Extract the [x, y] coordinate from the center of the cell holding the provided text.  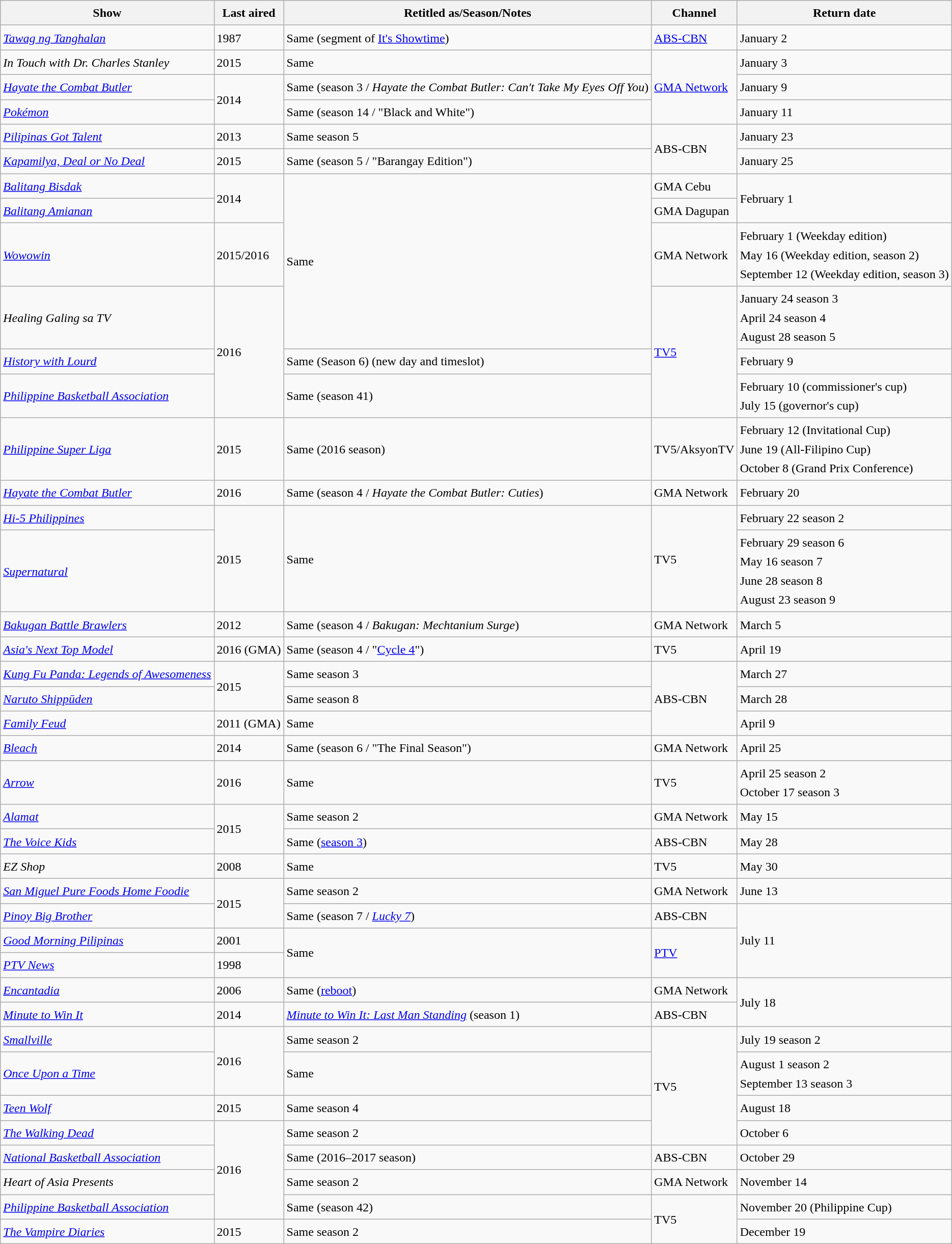
Same (season 5 / "Barangay Edition") [468, 161]
July 11 [845, 940]
2013 [249, 137]
February 29 season 6 May 16 season 7 June 28 season 8 August 23 season 9 [845, 571]
April 19 [845, 649]
Pilipinas Got Talent [107, 137]
Tawag ng Tanghalan [107, 38]
TV5/AksyonTV [694, 449]
San Miguel Pure Foods Home Foodie [107, 890]
Retitled as/Season/Notes [468, 13]
Kapamilya, Deal or No Deal [107, 161]
Kung Fu Panda: Legends of Awesomeness [107, 673]
Encantadia [107, 990]
January 23 [845, 137]
Naruto Shippūden [107, 699]
Pokémon [107, 112]
Same season 4 [468, 1107]
Last aired [249, 13]
Show [107, 13]
Same (season 4 / "Cycle 4") [468, 649]
January 24 season 3 April 24 season 4 August 28 season 5 [845, 317]
1998 [249, 965]
The Vampire Diaries [107, 1232]
February 20 [845, 493]
February 22 season 2 [845, 518]
2001 [249, 940]
Same (season 7 / Lucky 7) [468, 916]
Supernatural [107, 571]
March 27 [845, 673]
January 9 [845, 87]
Same (season 4 / Hayate the Combat Butler: Cuties) [468, 493]
November 14 [845, 1182]
February 1 (Weekday edition) May 16 (Weekday edition, season 2) September 12 (Weekday edition, season 3) [845, 255]
Balitang Bisdak [107, 186]
Once Upon a Time [107, 1073]
October 29 [845, 1157]
May 28 [845, 842]
January 2 [845, 38]
Same season 5 [468, 137]
The Walking Dead [107, 1133]
Channel [694, 13]
Same (segment of It's Showtime) [468, 38]
October 6 [845, 1133]
August 18 [845, 1107]
Balitang Amianan [107, 211]
November 20 (Philippine Cup) [845, 1207]
Same season 3 [468, 673]
PTV News [107, 965]
Teen Wolf [107, 1107]
Same (season 4 / Bakugan: Mechtanium Surge) [468, 625]
Bakugan Battle Brawlers [107, 625]
2006 [249, 990]
February 1 [845, 199]
History with Lourd [107, 362]
Asia's Next Top Model [107, 649]
2015/2016 [249, 255]
2011 (GMA) [249, 723]
Same (2016–2017 season) [468, 1157]
2012 [249, 625]
January 11 [845, 112]
Healing Galing sa TV [107, 317]
Bleach [107, 748]
Same (season 3) [468, 842]
GMA Dagupan [694, 211]
February 10 (commissioner's cup) July 15 (governor's cup) [845, 396]
The Voice Kids [107, 842]
Same (season 6 / "The Final Season") [468, 748]
March 28 [845, 699]
Same (reboot) [468, 990]
December 19 [845, 1232]
June 13 [845, 890]
Same (season 14 / "Black and White") [468, 112]
1987 [249, 38]
2016 (GMA) [249, 649]
In Touch with Dr. Charles Stanley [107, 62]
Same (season 41) [468, 396]
January 3 [845, 62]
Same (Season 6) (new day and timeslot) [468, 362]
January 25 [845, 161]
Philippine Super Liga [107, 449]
Hi-5 Philippines [107, 518]
Same (2016 season) [468, 449]
National Basketball Association [107, 1157]
PTV [694, 953]
April 25 [845, 748]
May 30 [845, 866]
GMA Cebu [694, 186]
July 19 season 2 [845, 1039]
EZ Shop [107, 866]
Same (season 3 / Hayate the Combat Butler: Can't Take My Eyes Off You) [468, 87]
April 25 season 2 October 17 season 3 [845, 782]
Alamat [107, 817]
July 18 [845, 1003]
March 5 [845, 625]
May 15 [845, 817]
Minute to Win It [107, 1015]
Family Feud [107, 723]
August 1 season 2 September 13 season 3 [845, 1073]
Minute to Win It: Last Man Standing (season 1) [468, 1015]
February 9 [845, 362]
Heart of Asia Presents [107, 1182]
February 12 (Invitational Cup) June 19 (All-Filipino Cup) October 8 (Grand Prix Conference) [845, 449]
Smallville [107, 1039]
Pinoy Big Brother [107, 916]
Same season 8 [468, 699]
Return date [845, 13]
Wowowin [107, 255]
2008 [249, 866]
April 9 [845, 723]
Good Morning Pilipinas [107, 940]
Arrow [107, 782]
Same (season 42) [468, 1207]
